Return the (X, Y) coordinate for the center point of the cell that contains the specified text.  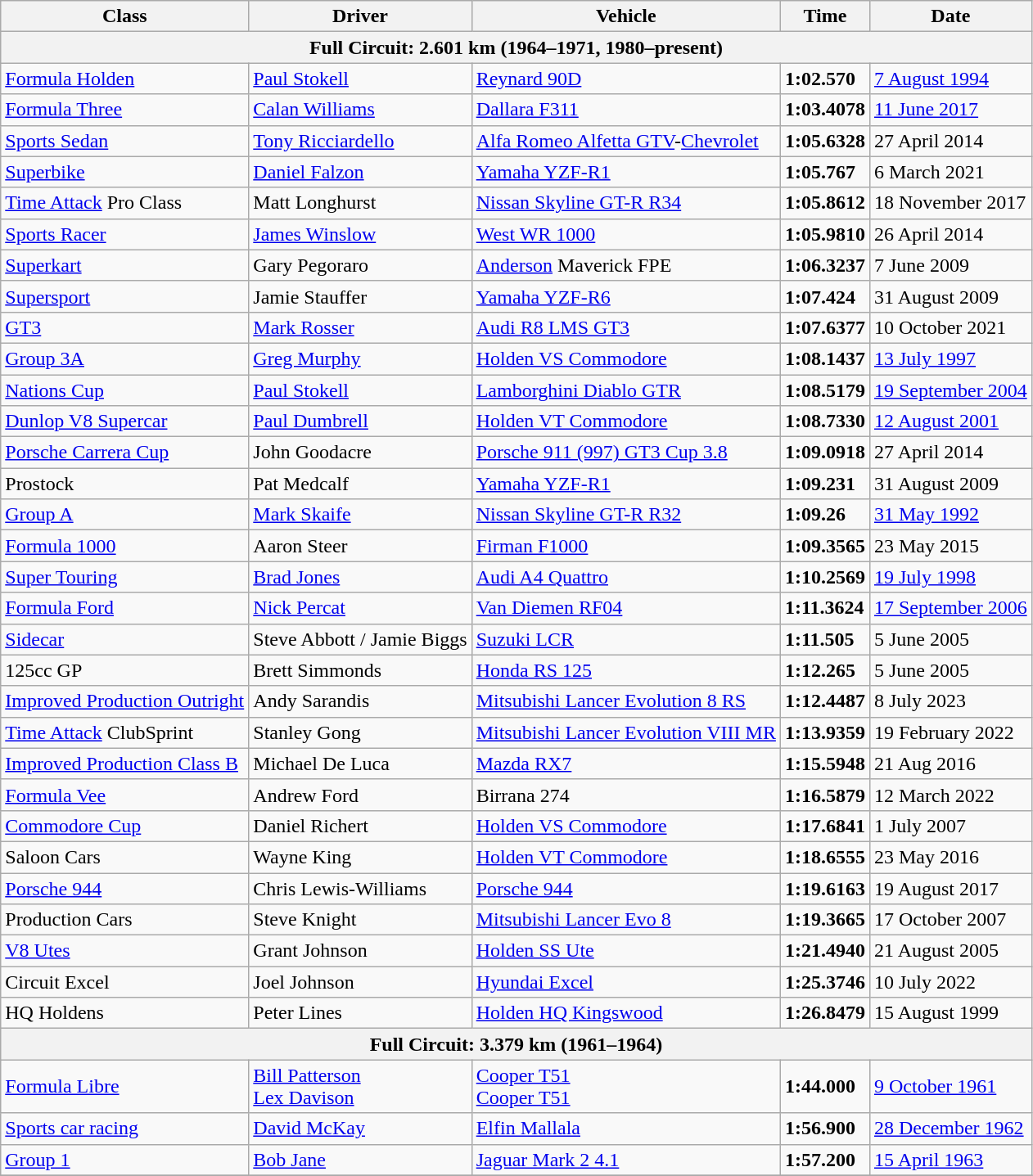
1:11.3624 (825, 608)
Lamborghini Diablo GTR (625, 390)
1:07.6377 (825, 327)
7 August 1994 (950, 79)
1:07.424 (825, 296)
1:26.8479 (825, 1013)
Daniel Falzon (360, 172)
Full Circuit: 3.379 km (1961–1964) (516, 1044)
Andrew Ford (360, 795)
Suzuki LCR (625, 639)
Jamie Stauffer (360, 296)
Matt Longhurst (360, 203)
Yamaha YZF-R6 (625, 296)
Dallara F311 (625, 110)
Peter Lines (360, 1013)
1:06.3237 (825, 265)
Full Circuit: 2.601 km (1964–1971, 1980–present) (516, 47)
Sidecar (124, 639)
Brett Simmonds (360, 670)
1:05.9810 (825, 234)
Steve Abbott / Jamie Biggs (360, 639)
1:18.6555 (825, 857)
Sports car racing (124, 1129)
Tony Ricciardello (360, 141)
1 July 2007 (950, 826)
26 April 2014 (950, 234)
Steve Knight (360, 920)
1:05.8612 (825, 203)
Group A (124, 515)
Saloon Cars (124, 857)
Group 1 (124, 1160)
Pat Medcalf (360, 484)
Stanley Gong (360, 732)
6 March 2021 (950, 172)
Vehicle (625, 16)
Paul Dumbrell (360, 421)
1:05.6328 (825, 141)
Audi R8 LMS GT3 (625, 327)
18 November 2017 (950, 203)
Honda RS 125 (625, 670)
John Goodacre (360, 453)
1:21.4940 (825, 951)
Calan Williams (360, 110)
Alfa Romeo Alfetta GTV-Chevrolet (625, 141)
West WR 1000 (625, 234)
1:19.3665 (825, 920)
Aaron Steer (360, 546)
Dunlop V8 Supercar (124, 421)
V8 Utes (124, 951)
1:10.2569 (825, 577)
9 October 1961 (950, 1087)
Formula Vee (124, 795)
Andy Sarandis (360, 701)
Van Diemen RF04 (625, 608)
Michael De Luca (360, 764)
Prostock (124, 484)
13 July 1997 (950, 358)
Wayne King (360, 857)
19 July 1998 (950, 577)
19 August 2017 (950, 888)
Brad Jones (360, 577)
1:09.231 (825, 484)
Improved Production Outright (124, 701)
125cc GP (124, 670)
10 October 2021 (950, 327)
Nations Cup (124, 390)
Class (124, 16)
Cooper T51Cooper T51 (625, 1087)
Driver (360, 16)
15 April 1963 (950, 1160)
Firman F1000 (625, 546)
Chris Lewis-Williams (360, 888)
Mazda RX7 (625, 764)
Circuit Excel (124, 982)
Formula Libre (124, 1087)
Mitsubishi Lancer Evolution 8 RS (625, 701)
Mark Skaife (360, 515)
12 March 2022 (950, 795)
Joel Johnson (360, 982)
Elfin Mallala (625, 1129)
1:02.570 (825, 79)
Date (950, 16)
Formula 1000 (124, 546)
Birrana 274 (625, 795)
15 August 1999 (950, 1013)
Reynard 90D (625, 79)
Mitsubishi Lancer Evo 8 (625, 920)
Daniel Richert (360, 826)
19 September 2004 (950, 390)
1:08.7330 (825, 421)
Nick Percat (360, 608)
1:09.3565 (825, 546)
Mark Rosser (360, 327)
Superbike (124, 172)
1:05.767 (825, 172)
Hyundai Excel (625, 982)
Anderson Maverick FPE (625, 265)
17 September 2006 (950, 608)
Porsche 911 (997) GT3 Cup 3.8 (625, 453)
1:56.900 (825, 1129)
23 May 2016 (950, 857)
1:25.3746 (825, 982)
1:08.1437 (825, 358)
1:57.200 (825, 1160)
1:19.6163 (825, 888)
7 June 2009 (950, 265)
Greg Murphy (360, 358)
David McKay (360, 1129)
Nissan Skyline GT-R R34 (625, 203)
1:11.505 (825, 639)
1:09.26 (825, 515)
Time Attack ClubSprint (124, 732)
Nissan Skyline GT-R R32 (625, 515)
8 July 2023 (950, 701)
Formula Three (124, 110)
1:17.6841 (825, 826)
Jaguar Mark 2 4.1 (625, 1160)
10 July 2022 (950, 982)
Bill Patterson Lex Davison (360, 1087)
1:12.4487 (825, 701)
19 February 2022 (950, 732)
Superkart (124, 265)
Sports Sedan (124, 141)
Mitsubishi Lancer Evolution VIII MR (625, 732)
1:08.5179 (825, 390)
1:03.4078 (825, 110)
Holden SS Ute (625, 951)
Time (825, 16)
HQ Holdens (124, 1013)
1:15.5948 (825, 764)
Sports Racer (124, 234)
31 May 1992 (950, 515)
Time Attack Pro Class (124, 203)
Production Cars (124, 920)
Audi A4 Quattro (625, 577)
1:12.265 (825, 670)
1:16.5879 (825, 795)
Commodore Cup (124, 826)
GT3 (124, 327)
11 June 2017 (950, 110)
Formula Holden (124, 79)
Supersport (124, 296)
Improved Production Class B (124, 764)
21 August 2005 (950, 951)
28 December 1962 (950, 1129)
1:09.0918 (825, 453)
Super Touring (124, 577)
1:13.9359 (825, 732)
23 May 2015 (950, 546)
Group 3A (124, 358)
Gary Pegoraro (360, 265)
Bob Jane (360, 1160)
Formula Ford (124, 608)
James Winslow (360, 234)
21 Aug 2016 (950, 764)
12 August 2001 (950, 421)
Grant Johnson (360, 951)
17 October 2007 (950, 920)
Holden HQ Kingswood (625, 1013)
Porsche Carrera Cup (124, 453)
1:44.000 (825, 1087)
